Scan for the cell matching the given text and deliver its [x, y] coordinate at center. 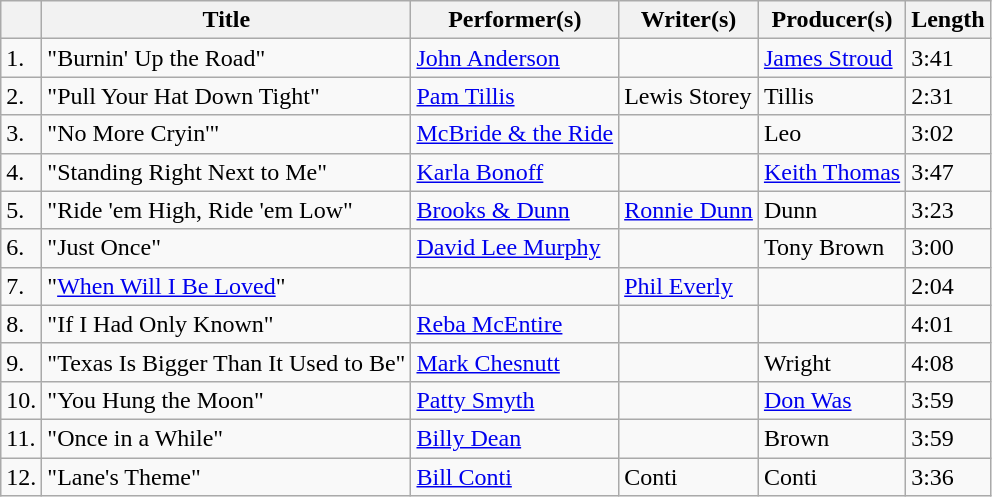
12. [22, 477]
"Just Once" [226, 248]
Keith Thomas [832, 172]
"If I Had Only Known" [226, 324]
6. [22, 248]
3:23 [948, 210]
5. [22, 210]
3. [22, 134]
4. [22, 172]
"Standing Right Next to Me" [226, 172]
3:02 [948, 134]
3:41 [948, 58]
Karla Bonoff [515, 172]
Leo [832, 134]
Billy Dean [515, 438]
David Lee Murphy [515, 248]
Reba McEntire [515, 324]
Brooks & Dunn [515, 210]
"Burnin' Up the Road" [226, 58]
10. [22, 400]
3:00 [948, 248]
8. [22, 324]
"You Hung the Moon" [226, 400]
Writer(s) [689, 20]
Dunn [832, 210]
Length [948, 20]
Performer(s) [515, 20]
"Pull Your Hat Down Tight" [226, 96]
Lewis Storey [689, 96]
Tony Brown [832, 248]
11. [22, 438]
9. [22, 362]
"Once in a While" [226, 438]
Patty Smyth [515, 400]
John Anderson [515, 58]
2:31 [948, 96]
1. [22, 58]
McBride & the Ride [515, 134]
Producer(s) [832, 20]
"Lane's Theme" [226, 477]
"No More Cryin'" [226, 134]
Mark Chesnutt [515, 362]
Phil Everly [689, 286]
3:47 [948, 172]
Title [226, 20]
2:04 [948, 286]
4:08 [948, 362]
Tillis [832, 96]
Ronnie Dunn [689, 210]
2. [22, 96]
"When Will I Be Loved" [226, 286]
Don Was [832, 400]
3:36 [948, 477]
4:01 [948, 324]
"Texas Is Bigger Than It Used to Be" [226, 362]
Bill Conti [515, 477]
"Ride 'em High, Ride 'em Low" [226, 210]
James Stroud [832, 58]
Pam Tillis [515, 96]
Brown [832, 438]
Wright [832, 362]
7. [22, 286]
